From the cell containing the given text, extract its center point as (x, y) coordinate. 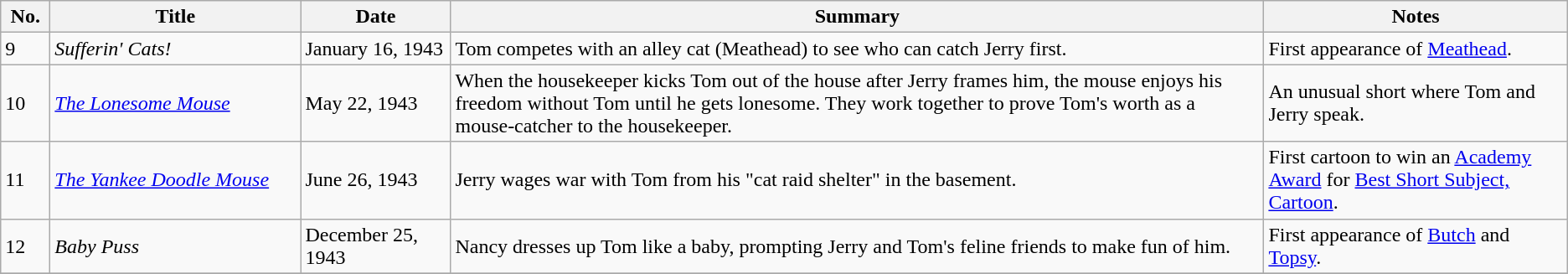
The Yankee Doodle Mouse (176, 180)
June 26, 1943 (375, 180)
Summary (858, 17)
First appearance of Butch and Topsy. (1416, 246)
Sufferin' Cats! (176, 49)
An unusual short where Tom and Jerry speak. (1416, 103)
Date (375, 17)
First appearance of Meathead. (1416, 49)
January 16, 1943 (375, 49)
10 (25, 103)
11 (25, 180)
12 (25, 246)
May 22, 1943 (375, 103)
Jerry wages war with Tom from his "cat raid shelter" in the basement. (858, 180)
The Lonesome Mouse (176, 103)
Tom competes with an alley cat (Meathead) to see who can catch Jerry first. (858, 49)
No. (25, 17)
Nancy dresses up Tom like a baby, prompting Jerry and Tom's feline friends to make fun of him. (858, 246)
Notes (1416, 17)
Baby Puss (176, 246)
First cartoon to win an Academy Award for Best Short Subject, Cartoon. (1416, 180)
December 25, 1943 (375, 246)
Title (176, 17)
9 (25, 49)
